Return the [x, y] coordinate for the center point of the cell that contains the specified text.  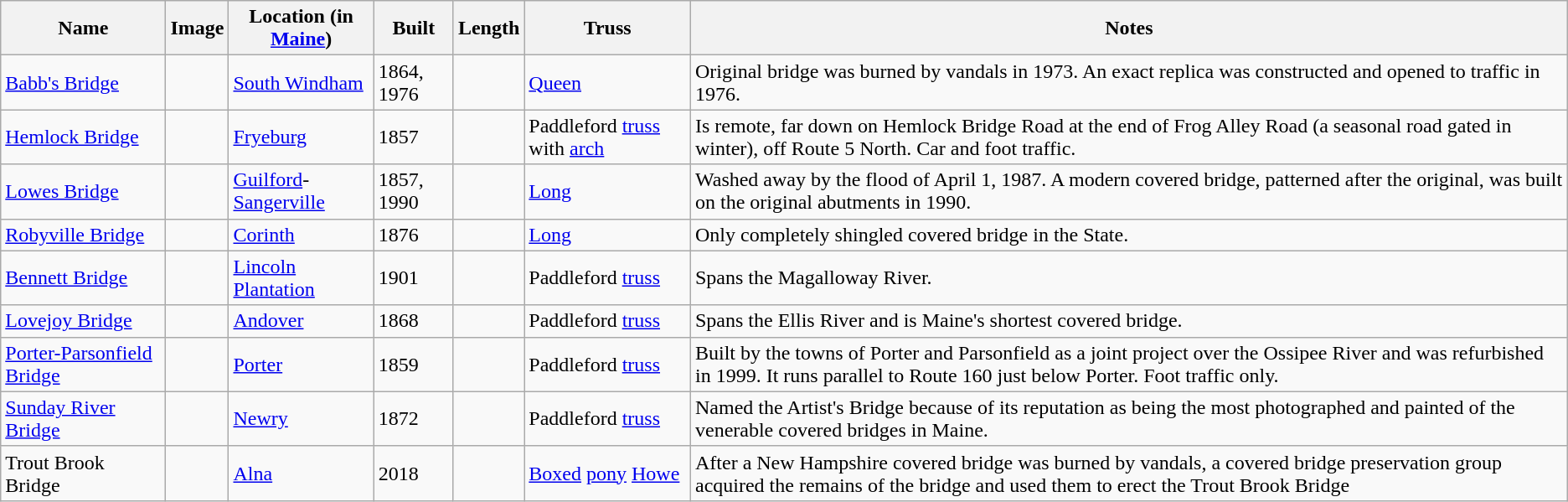
Truss [608, 28]
1857 [414, 137]
Name [84, 28]
1859 [414, 364]
Sunday River Bridge [84, 419]
Trout Brook Bridge [84, 473]
Named the Artist's Bridge because of its reputation as being the most photographed and painted of the venerable covered bridges in Maine. [1129, 419]
Only completely shingled covered bridge in the State. [1129, 235]
Newry [302, 419]
Location (in Maine) [302, 28]
Lincoln Plantation [302, 278]
Built [414, 28]
1901 [414, 278]
2018 [414, 473]
Hemlock Bridge [84, 137]
South Windham [302, 82]
Lovejoy Bridge [84, 321]
Boxed pony Howe [608, 473]
1876 [414, 235]
Porter-Parsonfield Bridge [84, 364]
Queen [608, 82]
Notes [1129, 28]
Bennett Bridge [84, 278]
1864, 1976 [414, 82]
Image [198, 28]
Fryeburg [302, 137]
Alna [302, 473]
1857, 1990 [414, 191]
1872 [414, 419]
Spans the Ellis River and is Maine's shortest covered bridge. [1129, 321]
Andover [302, 321]
Is remote, far down on Hemlock Bridge Road at the end of Frog Alley Road (a seasonal road gated in winter), off Route 5 North. Car and foot traffic. [1129, 137]
Guilford-Sangerville [302, 191]
Washed away by the flood of April 1, 1987. A modern covered bridge, patterned after the original, was built on the original abutments in 1990. [1129, 191]
Lowes Bridge [84, 191]
Spans the Magalloway River. [1129, 278]
Original bridge was burned by vandals in 1973. An exact replica was constructed and opened to traffic in 1976. [1129, 82]
Porter [302, 364]
Paddleford truss with arch [608, 137]
Length [488, 28]
Robyville Bridge [84, 235]
Babb's Bridge [84, 82]
Corinth [302, 235]
1868 [414, 321]
